Return [X, Y] of the center of cell containing provided text 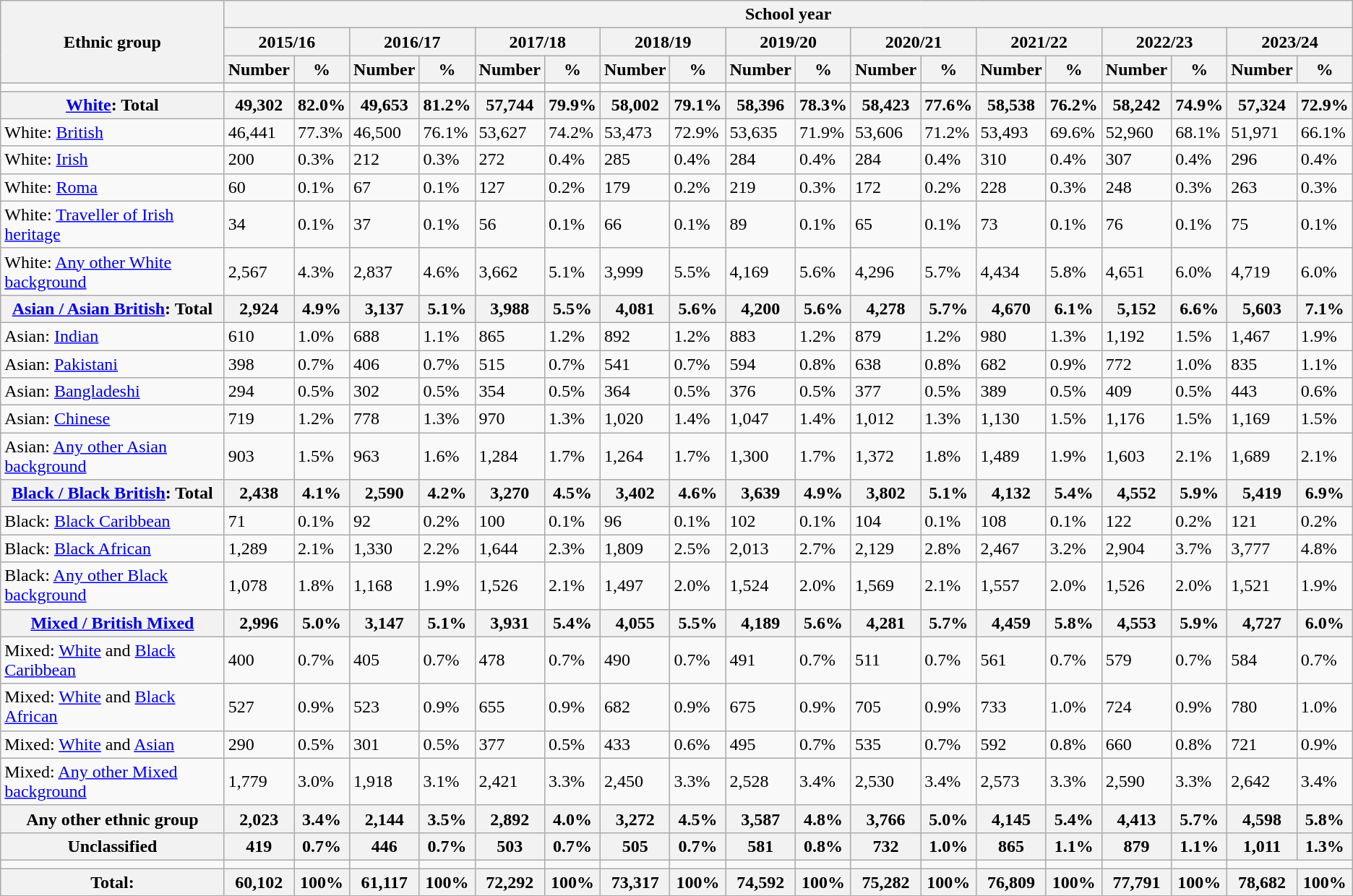
433 [635, 744]
Asian: Indian [113, 336]
127 [510, 187]
491 [760, 660]
389 [1011, 392]
89 [760, 224]
1,524 [760, 585]
76.1% [447, 132]
398 [259, 363]
121 [1262, 521]
5,603 [1262, 309]
272 [510, 160]
296 [1262, 160]
Mixed: Any other Mixed background [113, 782]
4.2% [447, 494]
37 [385, 224]
1,603 [1136, 457]
1,289 [259, 548]
3,587 [760, 819]
78.3% [822, 105]
778 [385, 419]
60,102 [259, 882]
Any other ethnic group [113, 819]
1,020 [635, 419]
60 [259, 187]
3.1% [447, 782]
57,324 [1262, 105]
688 [385, 336]
92 [385, 521]
610 [259, 336]
172 [885, 187]
2,573 [1011, 782]
302 [385, 392]
71 [259, 521]
2,013 [760, 548]
7.1% [1324, 309]
3,988 [510, 309]
79.9% [572, 105]
535 [885, 744]
1,918 [385, 782]
2.5% [698, 548]
3,272 [635, 819]
4,189 [760, 623]
903 [259, 457]
310 [1011, 160]
2,924 [259, 309]
Total: [113, 882]
82.0% [321, 105]
4,055 [635, 623]
705 [885, 707]
2022/23 [1164, 42]
2018/19 [662, 42]
77.3% [321, 132]
719 [259, 419]
75 [1262, 224]
490 [635, 660]
1,192 [1136, 336]
102 [760, 521]
76.2% [1074, 105]
405 [385, 660]
Asian: Chinese [113, 419]
2,567 [259, 272]
660 [1136, 744]
1,557 [1011, 585]
4,296 [885, 272]
541 [635, 363]
2,837 [385, 272]
66.1% [1324, 132]
1,467 [1262, 336]
75,282 [885, 882]
527 [259, 707]
1,497 [635, 585]
3,777 [1262, 548]
1,330 [385, 548]
6.9% [1324, 494]
406 [385, 363]
104 [885, 521]
2,144 [385, 819]
53,606 [885, 132]
4.0% [572, 819]
4,278 [885, 309]
51,971 [1262, 132]
4,651 [1136, 272]
1,489 [1011, 457]
53,635 [760, 132]
732 [885, 846]
2,528 [760, 782]
301 [385, 744]
2015/16 [286, 42]
1,011 [1262, 846]
2,996 [259, 623]
2,467 [1011, 548]
5,419 [1262, 494]
Black: Any other Black background [113, 585]
Mixed: White and Black Caribbean [113, 660]
66 [635, 224]
3,931 [510, 623]
592 [1011, 744]
1,689 [1262, 457]
400 [259, 660]
3,270 [510, 494]
638 [885, 363]
6.6% [1200, 309]
2019/20 [788, 42]
56 [510, 224]
478 [510, 660]
5,152 [1136, 309]
58,396 [760, 105]
1,078 [259, 585]
78,682 [1262, 882]
52,960 [1136, 132]
2,642 [1262, 782]
White: Traveller of Irish heritage [113, 224]
58,423 [885, 105]
2,530 [885, 782]
74,592 [760, 882]
65 [885, 224]
2.8% [948, 548]
61,117 [385, 882]
2021/22 [1039, 42]
2,438 [259, 494]
228 [1011, 187]
212 [385, 160]
71.2% [948, 132]
Asian: Bangladeshi [113, 392]
505 [635, 846]
1,644 [510, 548]
Black / Black British: Total [113, 494]
53,473 [635, 132]
724 [1136, 707]
4,553 [1136, 623]
74.9% [1200, 105]
285 [635, 160]
780 [1262, 707]
290 [259, 744]
67 [385, 187]
Asian: Any other Asian background [113, 457]
Mixed / British Mixed [113, 623]
294 [259, 392]
3,662 [510, 272]
76 [1136, 224]
883 [760, 336]
White: Total [113, 105]
White: Roma [113, 187]
58,538 [1011, 105]
584 [1262, 660]
68.1% [1200, 132]
108 [1011, 521]
835 [1262, 363]
1,176 [1136, 419]
4,598 [1262, 819]
511 [885, 660]
963 [385, 457]
53,627 [510, 132]
Mixed: White and Black African [113, 707]
2,129 [885, 548]
49,302 [259, 105]
White: Any other White background [113, 272]
561 [1011, 660]
77.6% [948, 105]
503 [510, 846]
White: Irish [113, 160]
4,169 [760, 272]
3,147 [385, 623]
79.1% [698, 105]
970 [510, 419]
179 [635, 187]
1,169 [1262, 419]
1,372 [885, 457]
364 [635, 392]
4,459 [1011, 623]
376 [760, 392]
4,132 [1011, 494]
419 [259, 846]
263 [1262, 187]
1,521 [1262, 585]
49,653 [385, 105]
4,434 [1011, 272]
1,130 [1011, 419]
34 [259, 224]
1,284 [510, 457]
354 [510, 392]
4,145 [1011, 819]
77,791 [1136, 882]
594 [760, 363]
122 [1136, 521]
81.2% [447, 105]
446 [385, 846]
443 [1262, 392]
4.3% [321, 272]
2016/17 [412, 42]
Asian: Pakistani [113, 363]
58,002 [635, 105]
3.5% [447, 819]
46,500 [385, 132]
2023/24 [1289, 42]
96 [635, 521]
1,012 [885, 419]
4,200 [760, 309]
721 [1262, 744]
73,317 [635, 882]
69.6% [1074, 132]
76,809 [1011, 882]
675 [760, 707]
307 [1136, 160]
Asian / Asian British: Total [113, 309]
1,300 [760, 457]
2,421 [510, 782]
73 [1011, 224]
523 [385, 707]
2,892 [510, 819]
4,081 [635, 309]
409 [1136, 392]
248 [1136, 187]
579 [1136, 660]
3,639 [760, 494]
772 [1136, 363]
2020/21 [914, 42]
3.0% [321, 782]
1,264 [635, 457]
3,999 [635, 272]
1.6% [447, 457]
3.7% [1200, 548]
72,292 [510, 882]
1,168 [385, 585]
School year [788, 14]
200 [259, 160]
2,904 [1136, 548]
892 [635, 336]
515 [510, 363]
4,281 [885, 623]
4,552 [1136, 494]
733 [1011, 707]
6.1% [1074, 309]
1,047 [760, 419]
Mixed: White and Asian [113, 744]
1,809 [635, 548]
4.1% [321, 494]
4,670 [1011, 309]
2,450 [635, 782]
100 [510, 521]
3,802 [885, 494]
57,744 [510, 105]
Black: Black Caribbean [113, 521]
71.9% [822, 132]
3,402 [635, 494]
46,441 [259, 132]
3,137 [385, 309]
White: British [113, 132]
3.2% [1074, 548]
2.7% [822, 548]
53,493 [1011, 132]
4,719 [1262, 272]
581 [760, 846]
4,413 [1136, 819]
Black: Black African [113, 548]
1,569 [885, 585]
2.3% [572, 548]
2017/18 [538, 42]
Ethnic group [113, 42]
74.2% [572, 132]
Unclassified [113, 846]
3,766 [885, 819]
58,242 [1136, 105]
980 [1011, 336]
655 [510, 707]
2.2% [447, 548]
495 [760, 744]
2,023 [259, 819]
1,779 [259, 782]
4,727 [1262, 623]
219 [760, 187]
